Return the [x, y] coordinate for the center point of the cell that contains the specified text.  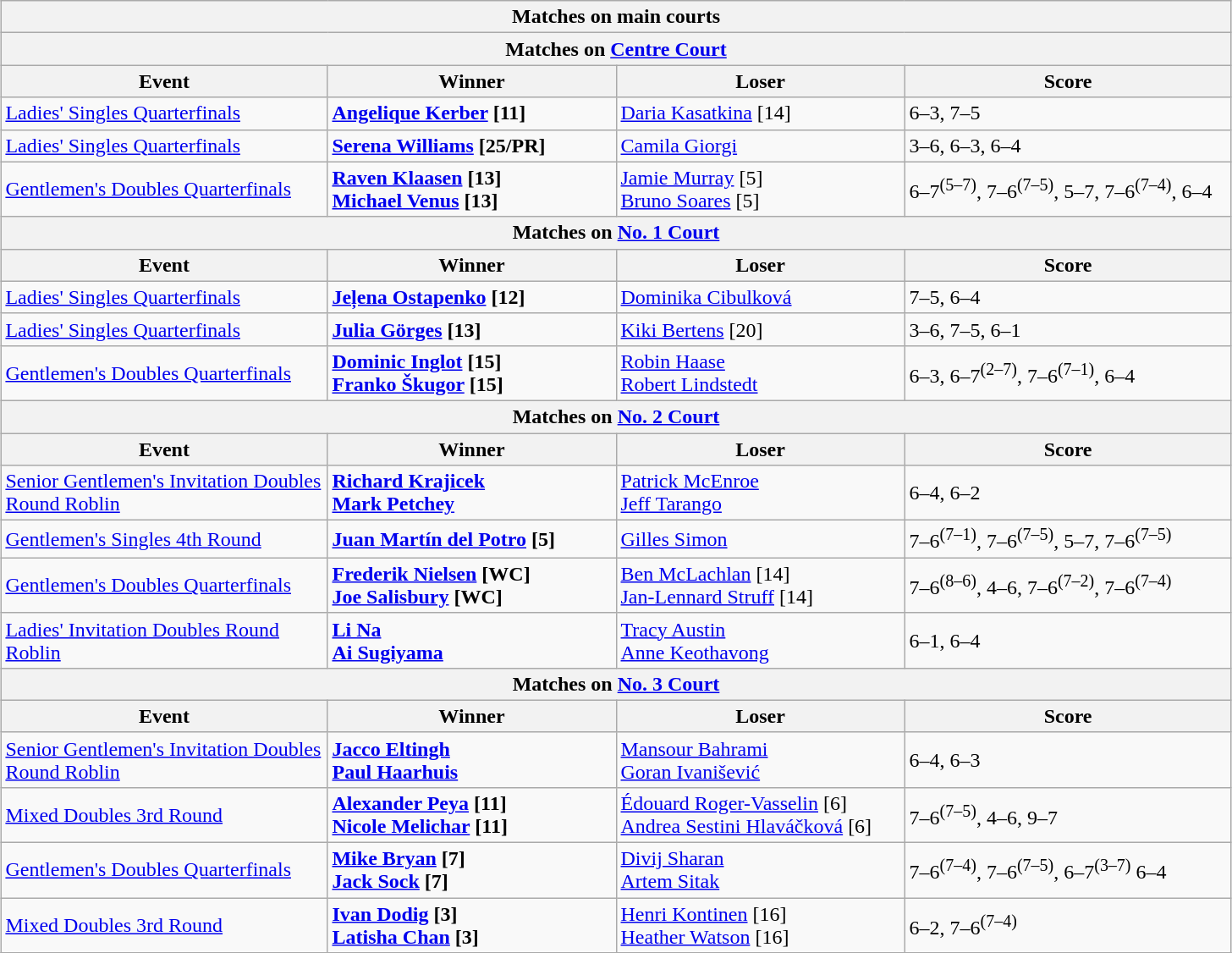
Ivan Dodig [3] Latisha Chan [3] [472, 926]
Kiki Bertens [20] [760, 329]
Tracy Austin Anne Keothavong [760, 640]
7–5, 6–4 [1068, 297]
Frederik Nielsen [WC] Joe Salisbury [WC] [472, 586]
Mike Bryan [7] Jack Sock [7] [472, 870]
Jeļena Ostapenko [12] [472, 297]
Alexander Peya [11] Nicole Melichar [11] [472, 814]
Matches on No. 1 Court [616, 233]
Angelique Kerber [11] [472, 113]
6–4, 6–3 [1068, 760]
3–6, 6–3, 6–4 [1068, 146]
Juan Martín del Potro [5] [472, 540]
Mansour Bahrami Goran Ivanišević [760, 760]
3–6, 7–5, 6–1 [1068, 329]
6–7(5–7), 7–6(7–5), 5–7, 7–6(7–4), 6–4 [1068, 190]
Matches on No. 3 Court [616, 684]
6–2, 7–6(7–4) [1068, 926]
Gilles Simon [760, 540]
Édouard Roger-Vasselin [6] Andrea Sestini Hlaváčková [6] [760, 814]
6–3, 6–7(2–7), 7–6(7–1), 6–4 [1068, 372]
Raven Klaasen [13] Michael Venus [13] [472, 190]
Matches on main courts [616, 17]
Jamie Murray [5] Bruno Soares [5] [760, 190]
Julia Görges [13] [472, 329]
Patrick McEnroe Jeff Tarango [760, 493]
Henri Kontinen [16] Heather Watson [16] [760, 926]
Ladies' Invitation Doubles Round Roblin [164, 640]
Ben McLachlan [14] Jan-Lennard Struff [14] [760, 586]
Matches on No. 2 Court [616, 416]
Matches on Centre Court [616, 49]
Camila Giorgi [760, 146]
6–3, 7–5 [1068, 113]
6–4, 6–2 [1068, 493]
7–6(7–1), 7–6(7–5), 5–7, 7–6(7–5) [1068, 540]
7–6(8–6), 4–6, 7–6(7–2), 7–6(7–4) [1068, 586]
Li Na Ai Sugiyama [472, 640]
Robin Haase Robert Lindstedt [760, 372]
7–6(7–5), 4–6, 9–7 [1068, 814]
7–6(7–4), 7–6(7–5), 6–7(3–7) 6–4 [1068, 870]
Dominic Inglot [15] Franko Škugor [15] [472, 372]
Jacco Eltingh Paul Haarhuis [472, 760]
Gentlemen's Singles 4th Round [164, 540]
Divij Sharan Artem Sitak [760, 870]
Serena Williams [25/PR] [472, 146]
Richard Krajicek Mark Petchey [472, 493]
6–1, 6–4 [1068, 640]
Daria Kasatkina [14] [760, 113]
Dominika Cibulková [760, 297]
